Find where the given text appears and provide that cell's center as (x, y) coordinate. 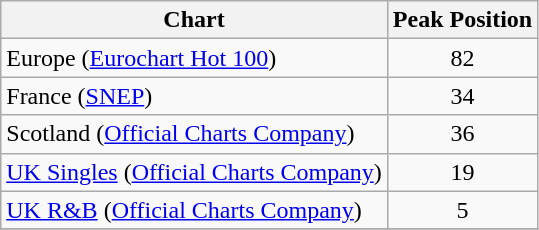
5 (462, 210)
UK Singles (Official Charts Company) (194, 172)
Europe (Eurochart Hot 100) (194, 58)
34 (462, 96)
UK R&B (Official Charts Company) (194, 210)
Scotland (Official Charts Company) (194, 134)
Peak Position (462, 20)
36 (462, 134)
Chart (194, 20)
19 (462, 172)
82 (462, 58)
France (SNEP) (194, 96)
